Find where the given text appears and provide that cell's center as [x, y] coordinate. 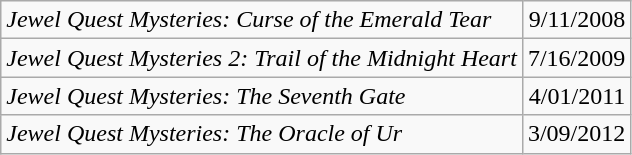
Jewel Quest Mysteries: Curse of the Emerald Tear [262, 20]
3/09/2012 [576, 134]
4/01/2011 [576, 96]
Jewel Quest Mysteries 2: Trail of the Midnight Heart [262, 58]
9/11/2008 [576, 20]
Jewel Quest Mysteries: The Seventh Gate [262, 96]
Jewel Quest Mysteries: The Oracle of Ur [262, 134]
7/16/2009 [576, 58]
